For the text-containing cell, return its midpoint in [x, y] coordinate format. 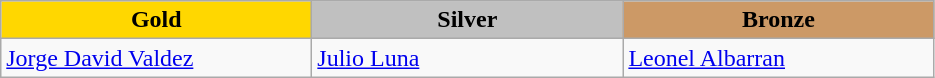
Julio Luna [468, 58]
Bronze [778, 20]
Silver [468, 20]
Jorge David Valdez [156, 58]
Gold [156, 20]
Leonel Albarran [778, 58]
